Return the [x, y] coordinate for the center point of the cell that contains the specified text.  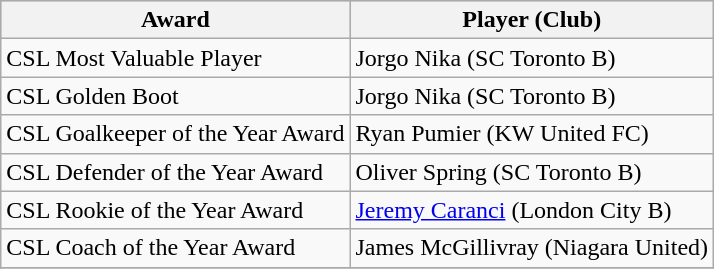
CSL Rookie of the Year Award [176, 210]
Ryan Pumier (KW United FC) [532, 134]
CSL Coach of the Year Award [176, 248]
Oliver Spring (SC Toronto B) [532, 172]
CSL Most Valuable Player [176, 58]
Jeremy Caranci (London City B) [532, 210]
CSL Defender of the Year Award [176, 172]
CSL Goalkeeper of the Year Award [176, 134]
Player (Club) [532, 20]
James McGillivray (Niagara United) [532, 248]
Award [176, 20]
CSL Golden Boot [176, 96]
